For the text-containing cell, return its midpoint in (X, Y) coordinate format. 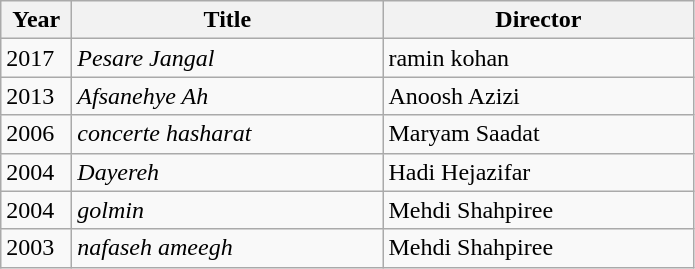
Pesare Jangal (228, 58)
Afsanehye Ah (228, 96)
2017 (36, 58)
2013 (36, 96)
ramin kohan (538, 58)
Anoosh Azizi (538, 96)
Title (228, 20)
Director (538, 20)
Hadi Hejazifar (538, 172)
2003 (36, 248)
Maryam Saadat (538, 134)
Year (36, 20)
2006 (36, 134)
nafaseh ameegh (228, 248)
Dayereh (228, 172)
concerte hasharat (228, 134)
golmin (228, 210)
